Determine the [x, y] coordinate at the center of the cell enclosing the given text.  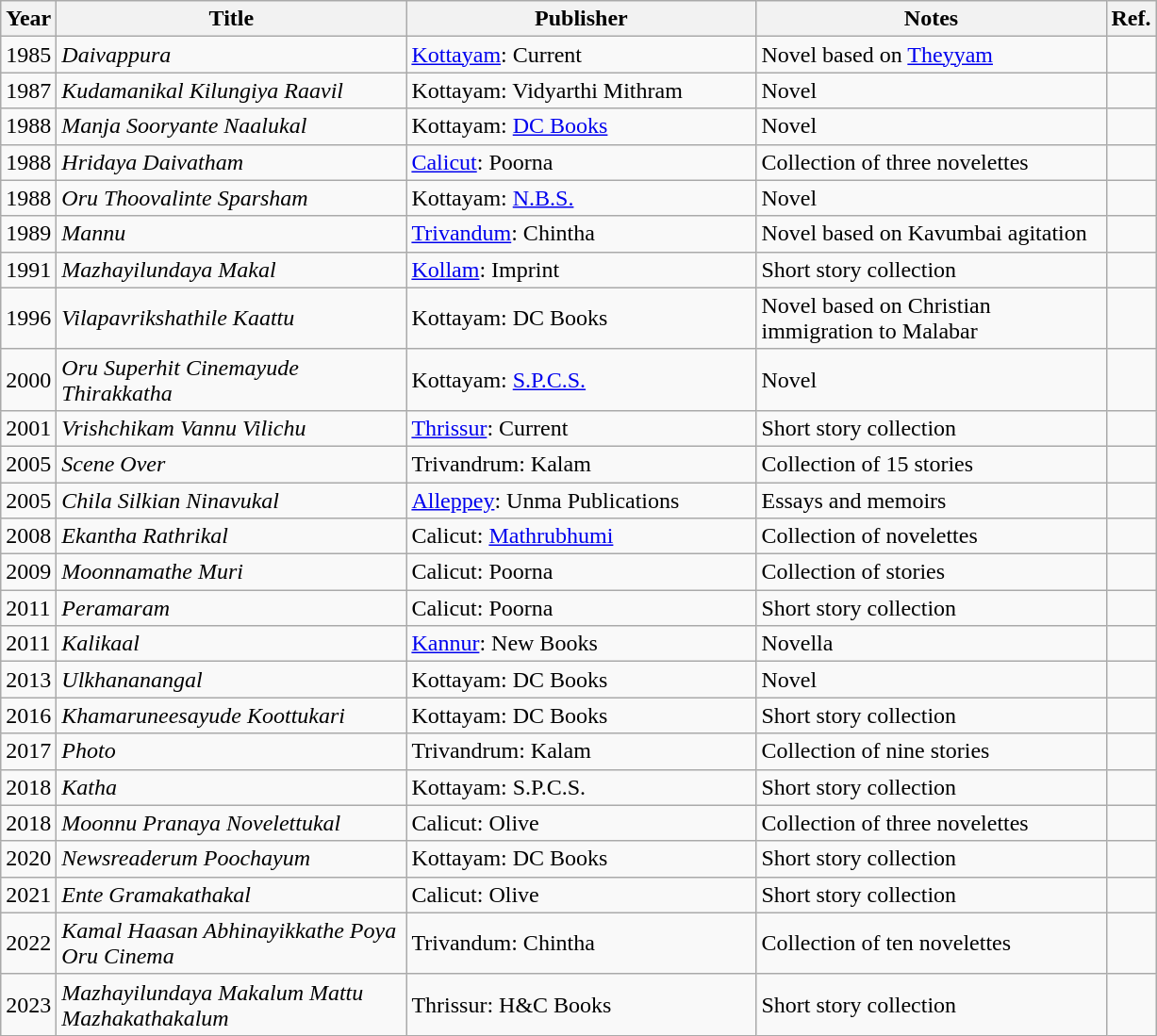
Collection of nine stories [932, 751]
Kottayam: Current [581, 55]
Katha [232, 787]
Oru Superhit Cinemayude Thirakkatha [232, 379]
1991 [28, 270]
2009 [28, 572]
2000 [28, 379]
Peramaram [232, 608]
Kannur: New Books [581, 644]
Mannu [232, 234]
Ref. [1132, 19]
Hridaya Daivatham [232, 162]
Thrissur: Current [581, 428]
Calicut: Mathrubhumi [581, 536]
Collection of stories [932, 572]
Publisher [581, 19]
2020 [28, 859]
Novella [932, 644]
Vilapavrikshathile Kaattu [232, 319]
1985 [28, 55]
2016 [28, 715]
2022 [28, 943]
Photo [232, 751]
Novel based on Theyyam [932, 55]
Newsreaderum Poochayum [232, 859]
2021 [28, 895]
Notes [932, 19]
Mazhayilundaya Makal [232, 270]
Kalikaal [232, 644]
Ulkhananangal [232, 680]
Scene Over [232, 464]
Novel based on Kavumbai agitation [932, 234]
Moonnamathe Muri [232, 572]
Year [28, 19]
Kottayam: Vidyarthi Mithram [581, 90]
Collection of 15 stories [932, 464]
Moonnu Pranaya Novelettukal [232, 823]
Collection of novelettes [932, 536]
Title [232, 19]
Ente Gramakathakal [232, 895]
Ekantha Rathrikal [232, 536]
Novel based on Christian immigration to Malabar [932, 319]
2017 [28, 751]
Chila Silkian Ninavukal [232, 501]
Thrissur: H&C Books [581, 1005]
Essays and memoirs [932, 501]
2008 [28, 536]
Alleppey: Unma Publications [581, 501]
2001 [28, 428]
Daivappura [232, 55]
Kollam: Imprint [581, 270]
Kottayam: N.B.S. [581, 198]
Khamaruneesayude Koottukari [232, 715]
2023 [28, 1005]
1996 [28, 319]
1987 [28, 90]
Manja Sooryante Naalukal [232, 126]
1989 [28, 234]
Kamal Haasan Abhinayikkathe Poya Oru Cinema [232, 943]
Collection of ten novelettes [932, 943]
2013 [28, 680]
Oru Thoovalinte Sparsham [232, 198]
Mazhayilundaya Makalum Mattu Mazhakathakalum [232, 1005]
Vrishchikam Vannu Vilichu [232, 428]
Kudamanikal Kilungiya Raavil [232, 90]
